Scan for the cell matching the given text and deliver its (X, Y) coordinate at center. 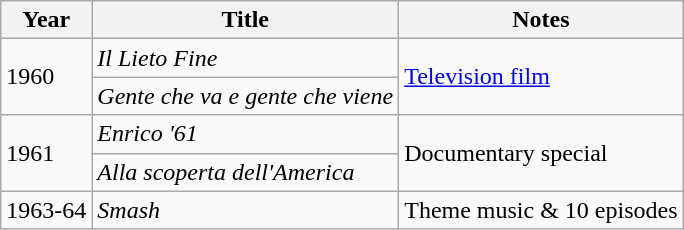
Documentary special (541, 153)
Television film (541, 77)
Gente che va e gente che viene (246, 96)
Notes (541, 20)
Theme music & 10 episodes (541, 210)
1963-64 (46, 210)
Title (246, 20)
Enrico '61 (246, 134)
Smash (246, 210)
Il Lieto Fine (246, 58)
Alla scoperta dell'America (246, 172)
1960 (46, 77)
1961 (46, 153)
Year (46, 20)
